Output the [x, y] coordinate of the center of the cell containing the given text.  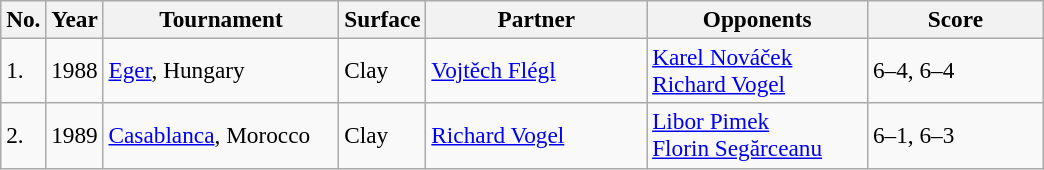
Tournament [221, 19]
1988 [74, 70]
Eger, Hungary [221, 70]
2. [24, 136]
1989 [74, 136]
Libor Pimek Florin Segărceanu [758, 136]
1. [24, 70]
Opponents [758, 19]
6–4, 6–4 [956, 70]
Karel Nováček Richard Vogel [758, 70]
Richard Vogel [536, 136]
Surface [382, 19]
Score [956, 19]
Vojtěch Flégl [536, 70]
Partner [536, 19]
Casablanca, Morocco [221, 136]
Year [74, 19]
6–1, 6–3 [956, 136]
No. [24, 19]
